Extract the [X, Y] coordinate from the center of the cell holding the provided text.  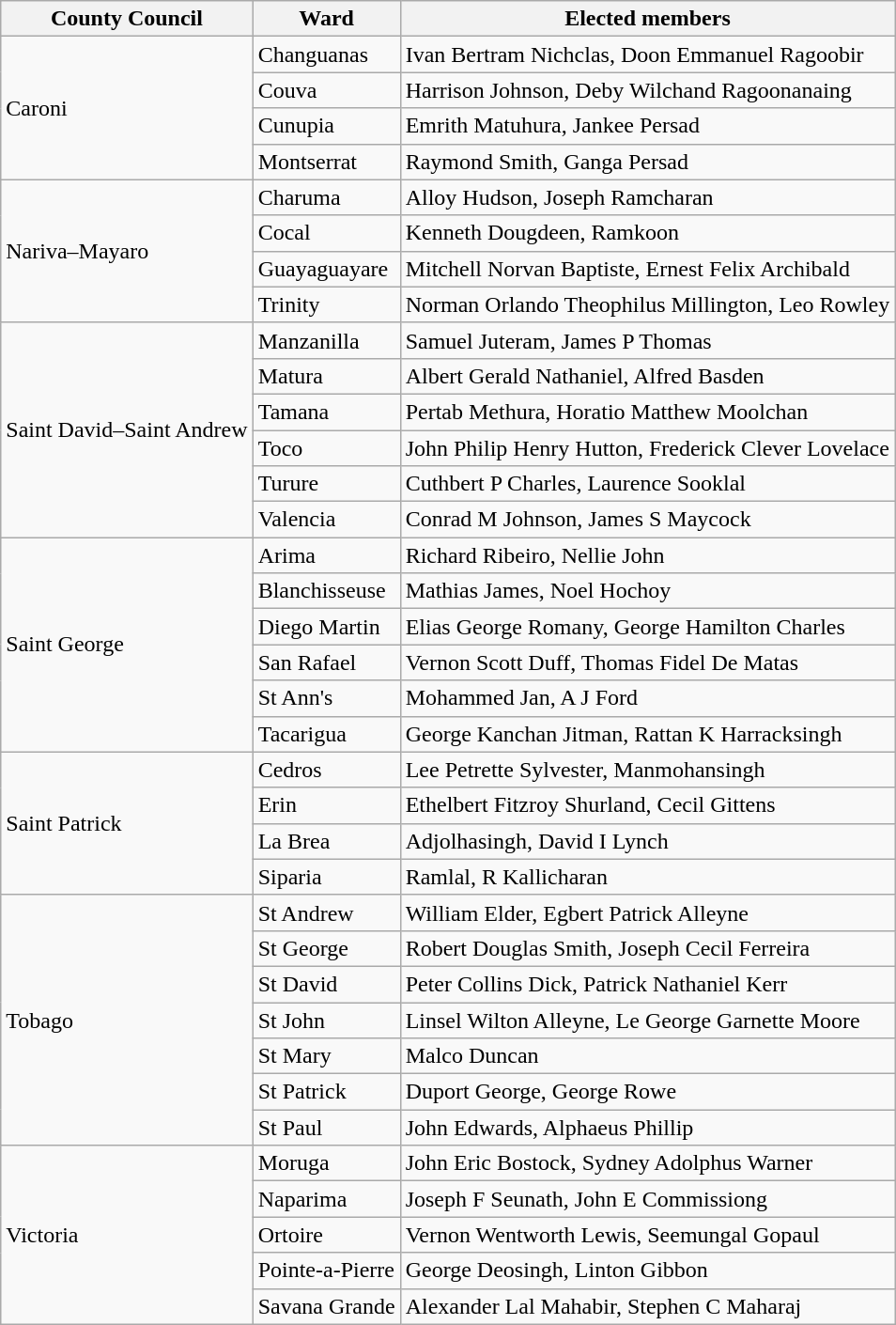
Saint George [127, 645]
Robert Douglas Smith, Joseph Cecil Ferreira [648, 948]
Manzanilla [327, 340]
Toco [327, 448]
Tamana [327, 412]
Mitchell Norvan Baptiste, Ernest Felix Archibald [648, 269]
Elected members [648, 19]
Pertab Methura, Horatio Matthew Moolchan [648, 412]
Conrad M Johnson, James S Maycock [648, 520]
Valencia [327, 520]
Albert Gerald Nathaniel, Alfred Basden [648, 376]
Erin [327, 805]
Couva [327, 90]
John Edwards, Alphaeus Phillip [648, 1128]
Arima [327, 555]
Raymond Smith, Ganga Persad [648, 162]
Blanchisseuse [327, 591]
Ivan Bertram Nichclas, Doon Emmanuel Ragoobir [648, 55]
La Brea [327, 841]
Alexander Lal Mahabir, Stephen C Maharaj [648, 1306]
Trinity [327, 304]
St George [327, 948]
John Philip Henry Hutton, Frederick Clever Lovelace [648, 448]
Matura [327, 376]
Savana Grande [327, 1306]
Naparima [327, 1199]
Kenneth Dougdeen, Ramkoon [648, 233]
Victoria [127, 1235]
Mohammed Jan, A J Ford [648, 698]
Adjolhasingh, David I Lynch [648, 841]
County Council [127, 19]
Lee Petrette Sylvester, Manmohansingh [648, 770]
Tobago [127, 1020]
Ethelbert Fitzroy Shurland, Cecil Gittens [648, 805]
Siparia [327, 877]
Diego Martin [327, 627]
St Ann's [327, 698]
Pointe-a-Pierre [327, 1270]
Cuthbert P Charles, Laurence Sooklal [648, 484]
Mathias James, Noel Hochoy [648, 591]
Samuel Juteram, James P Thomas [648, 340]
Harrison Johnson, Deby Wilchand Ragoonanaing [648, 90]
Cunupia [327, 126]
Joseph F Seunath, John E Commissiong [648, 1199]
Turure [327, 484]
Alloy Hudson, Joseph Ramcharan [648, 197]
Richard Ribeiro, Nellie John [648, 555]
Montserrat [327, 162]
San Rafael [327, 662]
St Andrew [327, 912]
William Elder, Egbert Patrick Alleyne [648, 912]
Saint David–Saint Andrew [127, 429]
Cocal [327, 233]
Charuma [327, 197]
St Patrick [327, 1092]
John Eric Bostock, Sydney Adolphus Warner [648, 1163]
Ramlal, R Kallicharan [648, 877]
Linsel Wilton Alleyne, Le George Garnette Moore [648, 1020]
Vernon Wentworth Lewis, Seemungal Gopaul [648, 1235]
Vernon Scott Duff, Thomas Fidel De Matas [648, 662]
Caroni [127, 108]
Nariva–Mayaro [127, 251]
Peter Collins Dick, Patrick Nathaniel Kerr [648, 984]
Elias George Romany, George Hamilton Charles [648, 627]
Ward [327, 19]
Norman Orlando Theophilus Millington, Leo Rowley [648, 304]
St John [327, 1020]
Malco Duncan [648, 1056]
Emrith Matuhura, Jankee Persad [648, 126]
Changuanas [327, 55]
Moruga [327, 1163]
Guayaguayare [327, 269]
George Kanchan Jitman, Rattan K Harracksingh [648, 734]
Saint Patrick [127, 823]
St Mary [327, 1056]
St David [327, 984]
St Paul [327, 1128]
Tacarigua [327, 734]
George Deosingh, Linton Gibbon [648, 1270]
Cedros [327, 770]
Duport George, George Rowe [648, 1092]
Ortoire [327, 1235]
